Pinpoint the cell where the given text exists, returning its [x, y] midpoint coordinate. 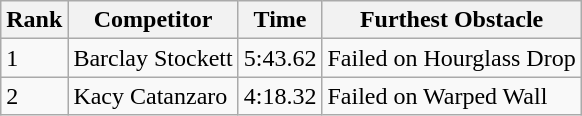
Competitor [153, 20]
4:18.32 [280, 96]
Time [280, 20]
Rank [34, 20]
Failed on Warped Wall [452, 96]
Furthest Obstacle [452, 20]
Failed on Hourglass Drop [452, 58]
5:43.62 [280, 58]
2 [34, 96]
1 [34, 58]
Kacy Catanzaro [153, 96]
Barclay Stockett [153, 58]
